Find where the given text appears and provide that cell's center as [X, Y] coordinate. 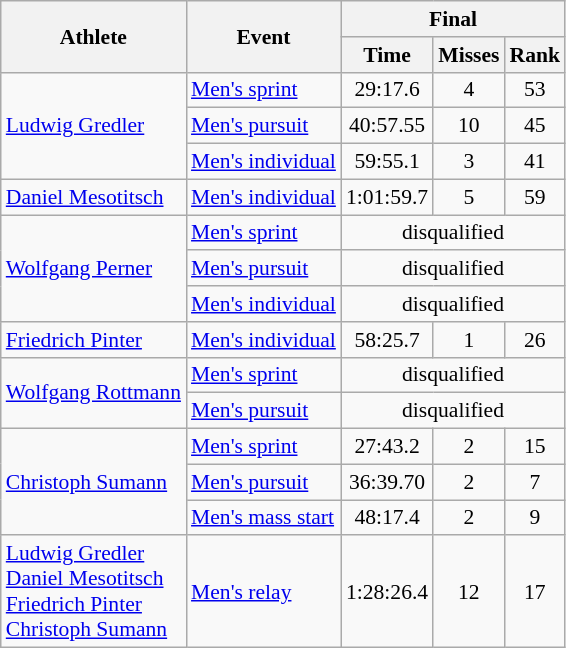
9 [536, 518]
Ludwig Gredler Daniel Mesotitsch Friedrich Pinter Christoph Sumann [94, 592]
Athlete [94, 36]
40:57.55 [387, 126]
Time [387, 55]
26 [536, 340]
27:43.2 [387, 447]
Misses [468, 55]
45 [536, 126]
1 [468, 340]
48:17.4 [387, 518]
1:28:26.4 [387, 592]
5 [468, 197]
4 [468, 90]
Friedrich Pinter [94, 340]
Wolfgang Rottmann [94, 392]
Ludwig Gredler [94, 126]
Men's mass start [264, 518]
Wolfgang Perner [94, 268]
Daniel Mesotitsch [94, 197]
Final [453, 19]
59:55.1 [387, 162]
58:25.7 [387, 340]
36:39.70 [387, 482]
Rank [536, 55]
10 [468, 126]
12 [468, 592]
1:01:59.7 [387, 197]
17 [536, 592]
Christoph Sumann [94, 482]
59 [536, 197]
41 [536, 162]
7 [536, 482]
Event [264, 36]
53 [536, 90]
15 [536, 447]
29:17.6 [387, 90]
3 [468, 162]
Men's relay [264, 592]
